Output the (X, Y) coordinate of the center of the cell containing the given text.  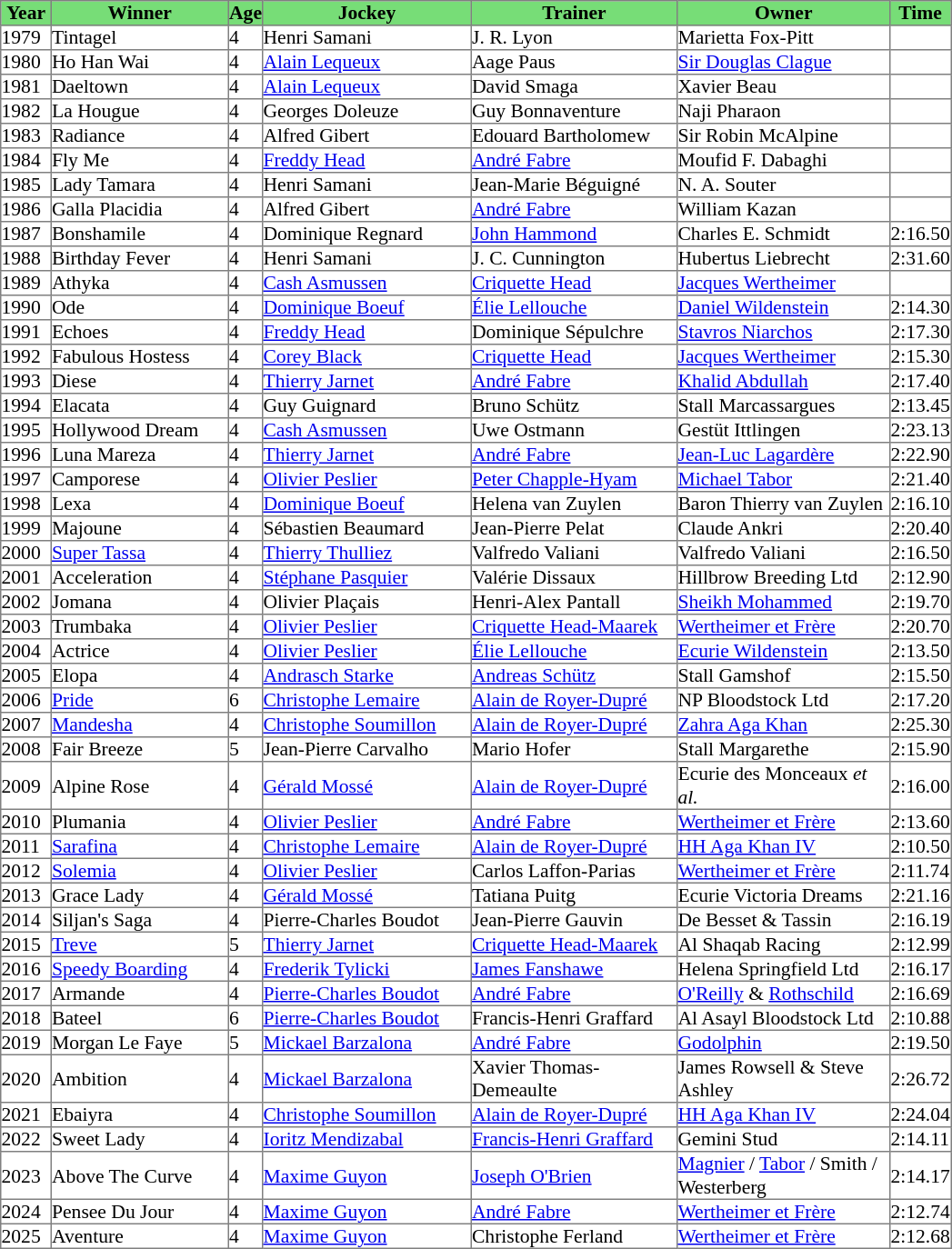
Al Asayl Bloodstock Ltd (784, 1018)
Year (26, 13)
Fabulous Hostess (140, 356)
2006 (26, 700)
Echoes (140, 333)
Actrice (140, 651)
Claude Ankri (784, 529)
Stall Gamshof (784, 676)
Edouard Bartholomew (574, 136)
2:11.74 (920, 871)
2000 (26, 553)
Jean-Pierre Gauvin (574, 920)
2:21.40 (920, 480)
2015 (26, 944)
2:13.60 (920, 822)
1983 (26, 136)
Jomana (140, 602)
Grace Lady (140, 894)
2:24.04 (920, 1114)
2:23.13 (920, 431)
2:20.40 (920, 529)
Stavros Niarchos (784, 333)
2:17.40 (920, 382)
Zahra Aga Khan (784, 725)
Michael Tabor (784, 480)
Valérie Dissaux (574, 578)
Hubertus Liebrecht (784, 258)
Bonshamile (140, 235)
2:12.90 (920, 578)
2:13.45 (920, 405)
2024 (26, 1211)
Stall Margarethe (784, 749)
Mario Hofer (574, 749)
David Smaga (574, 87)
La Hougue (140, 111)
1991 (26, 333)
Ode (140, 307)
2:16.10 (920, 504)
2:19.50 (920, 1042)
Moufid F. Dabaghi (784, 160)
Joseph O'Brien (574, 1175)
2:21.16 (920, 894)
William Kazan (784, 209)
Georges Doleuze (367, 111)
1995 (26, 431)
Ioritz Mendizabal (367, 1140)
Daniel Wildenstein (784, 307)
Athyka (140, 284)
Acceleration (140, 578)
2:22.90 (920, 455)
Xavier Beau (784, 87)
Plumania (140, 822)
1989 (26, 284)
Xavier Thomas-Demeaulte (574, 1078)
Bateel (140, 1018)
1984 (26, 160)
Camporese (140, 480)
2018 (26, 1018)
2:12.68 (920, 1236)
2021 (26, 1114)
Jean-Marie Béguigné (574, 185)
Corey Black (367, 356)
Ecurie Wildenstein (784, 651)
James Rowsell & Steve Ashley (784, 1078)
2008 (26, 749)
Galla Placidia (140, 209)
Ho Han Wai (140, 62)
Jean-Luc Lagardère (784, 455)
2:10.88 (920, 1018)
Sir Robin McAlpine (784, 136)
Charles E. Schmidt (784, 235)
2:12.99 (920, 944)
2:16.00 (920, 785)
2:15.50 (920, 676)
Super Tassa (140, 553)
Age (246, 13)
2011 (26, 845)
Baron Thierry van Zuylen (784, 504)
Magnier / Tabor / Smith / Westerberg (784, 1175)
2019 (26, 1042)
Sweet Lady (140, 1140)
Lady Tamara (140, 185)
Carlos Laffon-Parias (574, 871)
2004 (26, 651)
2:16.17 (920, 969)
2:20.70 (920, 627)
Aventure (140, 1236)
Solemia (140, 871)
2002 (26, 602)
Olivier Plaçais (367, 602)
1985 (26, 185)
Helena Springfield Ltd (784, 969)
Lexa (140, 504)
Godolphin (784, 1042)
Time (920, 13)
2:15.30 (920, 356)
Sir Douglas Clague (784, 62)
Naji Pharaon (784, 111)
O'Reilly & Rothschild (784, 993)
2:31.60 (920, 258)
Hollywood Dream (140, 431)
Siljan's Saga (140, 920)
Uwe Ostmann (574, 431)
Guy Bonnaventure (574, 111)
Sébastien Beaumard (367, 529)
1979 (26, 38)
2003 (26, 627)
1980 (26, 62)
N. A. Souter (784, 185)
Andreas Schütz (574, 676)
Aage Paus (574, 62)
Birthday Fever (140, 258)
2:17.20 (920, 700)
2022 (26, 1140)
2014 (26, 920)
2:15.90 (920, 749)
Treve (140, 944)
Marietta Fox-Pitt (784, 38)
De Besset & Tassin (784, 920)
Fair Breeze (140, 749)
Stall Marcassargues (784, 405)
Peter Chapple-Hyam (574, 480)
1990 (26, 307)
Speedy Boarding (140, 969)
2:26.72 (920, 1078)
Elopa (140, 676)
2:10.50 (920, 845)
Jean-Pierre Pelat (574, 529)
Daeltown (140, 87)
1988 (26, 258)
Pride (140, 700)
NP Bloodstock Ltd (784, 700)
2:12.74 (920, 1211)
Tintagel (140, 38)
Owner (784, 13)
Luna Mareza (140, 455)
Winner (140, 13)
1997 (26, 480)
Helena van Zuylen (574, 504)
2:14.17 (920, 1175)
2:16.19 (920, 920)
2:14.30 (920, 307)
Ecurie des Monceaux et al. (784, 785)
2017 (26, 993)
Above The Curve (140, 1175)
Jockey (367, 13)
2020 (26, 1078)
Henri-Alex Pantall (574, 602)
Frederik Tylicki (367, 969)
Ambition (140, 1078)
Gemini Stud (784, 1140)
Mandesha (140, 725)
J. R. Lyon (574, 38)
2:19.70 (920, 602)
Pensee Du Jour (140, 1211)
Dominique Sépulchre (574, 333)
Khalid Abdullah (784, 382)
Dominique Regnard (367, 235)
Andrasch Starke (367, 676)
Christophe Ferland (574, 1236)
Armande (140, 993)
2023 (26, 1175)
2005 (26, 676)
1992 (26, 356)
1994 (26, 405)
2:16.69 (920, 993)
James Fanshawe (574, 969)
Radiance (140, 136)
2001 (26, 578)
1987 (26, 235)
Tatiana Puitg (574, 894)
1999 (26, 529)
Sarafina (140, 845)
2013 (26, 894)
1982 (26, 111)
Ebaiyra (140, 1114)
Fly Me (140, 160)
J. C. Cunnington (574, 258)
Sheikh Mohammed (784, 602)
Majoune (140, 529)
2010 (26, 822)
2:17.30 (920, 333)
2007 (26, 725)
Stéphane Pasquier (367, 578)
Alpine Rose (140, 785)
1996 (26, 455)
John Hammond (574, 235)
1998 (26, 504)
1986 (26, 209)
Diese (140, 382)
2:14.11 (920, 1140)
Gestüt Ittlingen (784, 431)
Trumbaka (140, 627)
Thierry Thulliez (367, 553)
Al Shaqab Racing (784, 944)
Bruno Schütz (574, 405)
Elacata (140, 405)
Trainer (574, 13)
Guy Guignard (367, 405)
2012 (26, 871)
Jean-Pierre Carvalho (367, 749)
2025 (26, 1236)
1993 (26, 382)
Morgan Le Faye (140, 1042)
Hillbrow Breeding Ltd (784, 578)
Ecurie Victoria Dreams (784, 894)
2:25.30 (920, 725)
2:13.50 (920, 651)
1981 (26, 87)
2016 (26, 969)
2009 (26, 785)
